Output the [x, y] coordinate of the center of the cell containing the given text.  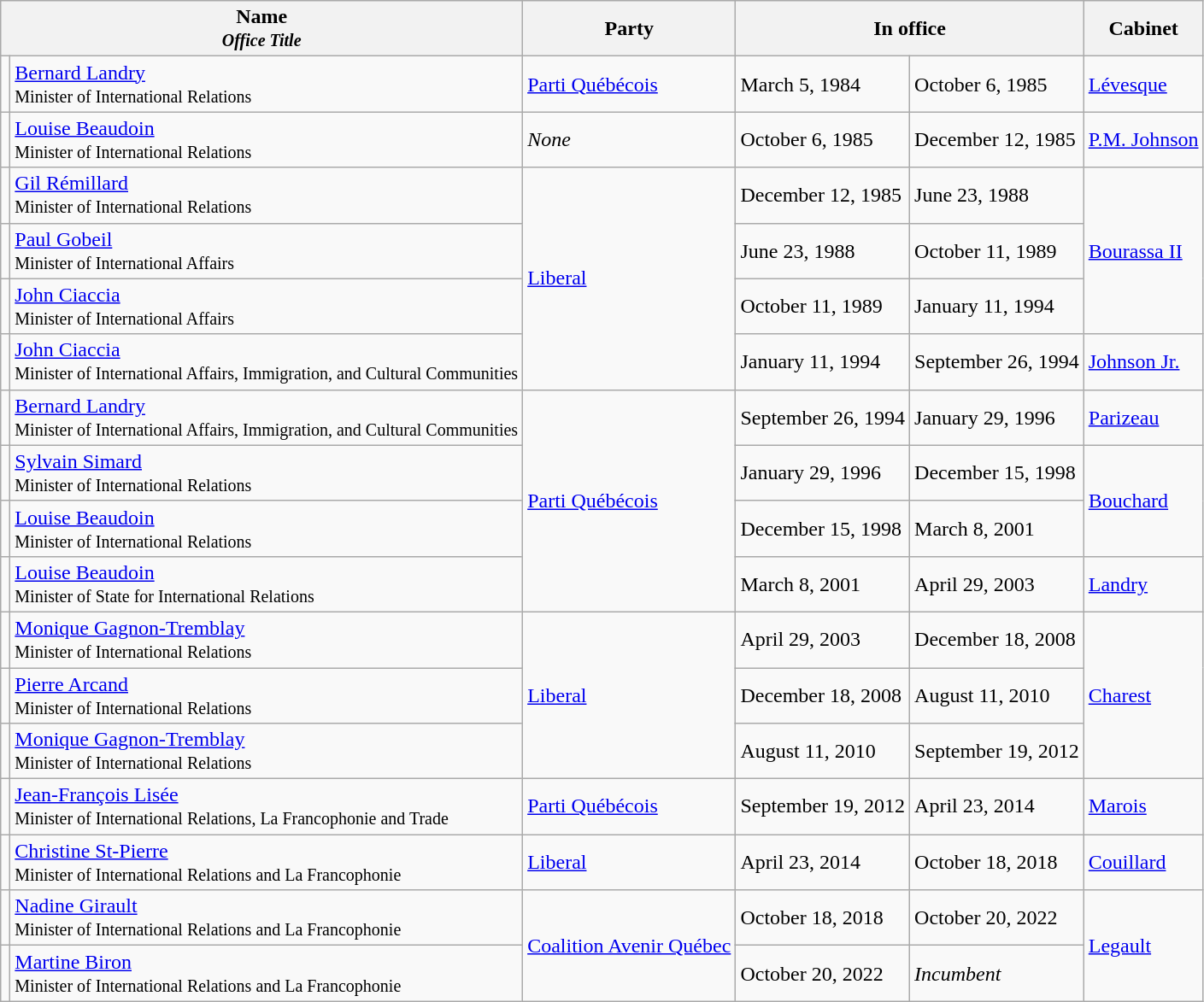
None [629, 140]
Nadine GiraultMinister of International Relations and La Francophonie [267, 917]
Pierre ArcandMinister of International Relations [267, 695]
Jean-François LiséeMinister of International Relations, La Francophonie and Trade [267, 806]
In office [909, 29]
Paul GobeilMinister of International Affairs [267, 251]
Landry [1143, 584]
Bourassa II [1143, 251]
Legault [1143, 946]
Marois [1143, 806]
Bernard LandryMinister of International Affairs, Immigration, and Cultural Communities [267, 417]
Incumbent [997, 974]
Bernard LandryMinister of International Relations [267, 84]
Christine St-PierreMinister of International Relations and La Francophonie [267, 863]
John CiacciaMinister of International Affairs, Immigration, and Cultural Communities [267, 362]
Charest [1143, 695]
Party [629, 29]
Bouchard [1143, 501]
Couillard [1143, 863]
Cabinet [1143, 29]
Gil RémillardMinister of International Relations [267, 195]
John CiacciaMinister of International Affairs [267, 306]
Martine BironMinister of International Relations and La Francophonie [267, 974]
Johnson Jr. [1143, 362]
Louise BeaudoinMinister of State for International Relations [267, 584]
P.M. Johnson [1143, 140]
Parizeau [1143, 417]
Sylvain SimardMinister of International Relations [267, 473]
Lévesque [1143, 84]
Coalition Avenir Québec [629, 946]
March 5, 1984 [823, 84]
NameOffice Title [261, 29]
